Scan for the cell matching the given text and deliver its (X, Y) coordinate at center. 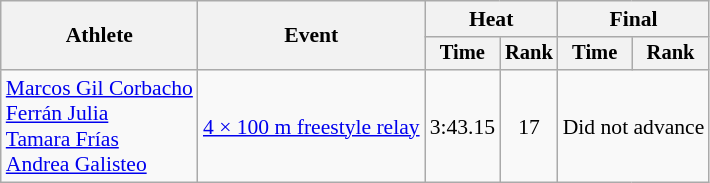
Final (634, 19)
17 (529, 126)
Athlete (100, 36)
Event (312, 36)
3:43.15 (462, 126)
Marcos Gil CorbachoFerrán JuliaTamara FríasAndrea Galisteo (100, 126)
Heat (492, 19)
4 × 100 m freestyle relay (312, 126)
Did not advance (634, 126)
